Scan for the cell matching the given text and deliver its [X, Y] coordinate at center. 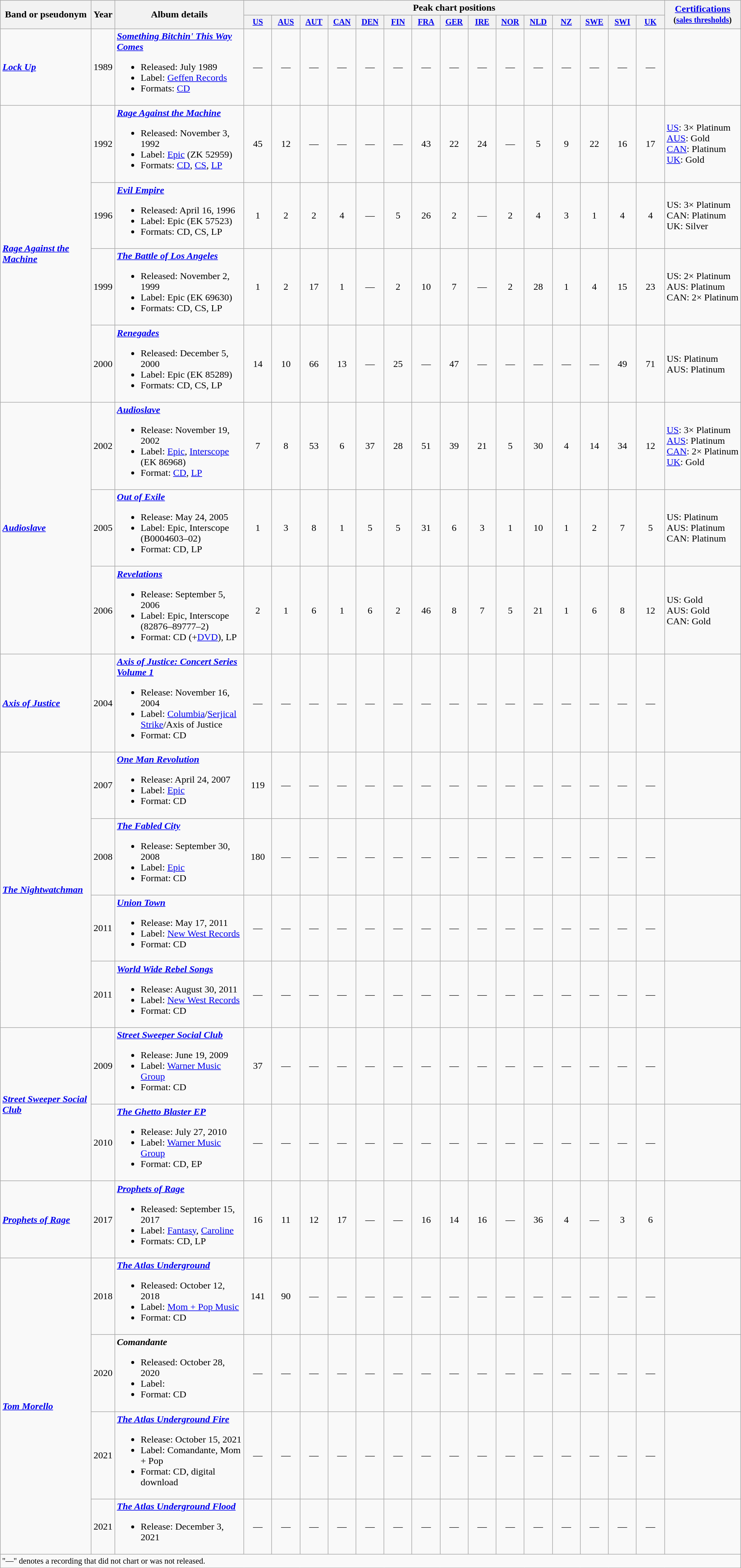
The Battle of Los AngelesReleased: November 2, 1999Label: Epic (EK 69630)Formats: CD, CS, LP [179, 287]
Rage Against the MachineReleased: November 3, 1992Label: Epic (ZK 52959)Formats: CD, CS, LP [179, 144]
46 [426, 610]
30 [538, 446]
2000 [103, 364]
US: 2× PlatinumAUS: PlatinumCAN: 2× Platinum [703, 287]
47 [454, 364]
RevelationsRelease: September 5, 2006Label: Epic, Interscope (82876–89777–2)Format: CD (+DVD), LP [179, 610]
39 [454, 446]
15 [622, 287]
2002 [103, 446]
Tom Morello [46, 1406]
2005 [103, 528]
Axis of Justice [46, 703]
90 [286, 1296]
World Wide Rebel SongsRelease: August 30, 2011Label: New West RecordsFormat: CD [179, 994]
"—" denotes a recording that did not chart or was not released. [370, 1561]
Out of ExileRelease: May 24, 2005Label: Epic, Interscope (B0004603–02)Format: CD, LP [179, 528]
Audioslave [46, 528]
36 [538, 1219]
The Fabled CityRelease: September 30, 2008Label: EpicFormat: CD [179, 857]
FIN [398, 22]
Year [103, 15]
Axis of Justice: Concert Series Volume 1Release: November 16, 2004Label: Columbia/Serjical Strike/Axis of JusticeFormat: CD [179, 703]
25 [398, 364]
13 [342, 364]
180 [258, 857]
The Atlas UndergroundReleased: October 12, 2018Label: Mom + Pop MusicFormat: CD [179, 1296]
Union TownRelease: May 17, 2011Label: New West RecordsFormat: CD [179, 928]
SWE [595, 22]
31 [426, 528]
AUS [286, 22]
Lock Up [46, 67]
1999 [103, 287]
US: 3× PlatinumAUS: GoldCAN: PlatinumUK: Gold [703, 144]
Rage Against the Machine [46, 254]
IRE [482, 22]
53 [314, 446]
US: 3× PlatinumCAN: PlatinumUK: Silver [703, 215]
SWI [622, 22]
2020 [103, 1373]
51 [426, 446]
The Ghetto Blaster EPRelease: July 27, 2010Label: Warner Music GroupFormat: CD, EP [179, 1142]
1992 [103, 144]
26 [426, 215]
2008 [103, 857]
43 [426, 144]
Prophets of RageReleased: September 15, 2017Label: Fantasy, CarolineFormats: CD, LP [179, 1219]
1996 [103, 215]
45 [258, 144]
23 [651, 287]
Something Bitchin' This Way ComesReleased: July 1989Label: Geffen RecordsFormats: CD [179, 67]
2004 [103, 703]
2010 [103, 1142]
DEN [370, 22]
119 [258, 785]
US: PlatinumAUS: Platinum [703, 364]
141 [258, 1296]
CAN [342, 22]
The Atlas Underground FireRelease: October 15, 2021Label: Comandante, Mom + PopFormat: CD, digital download [179, 1455]
Peak chart positions [454, 8]
Album details [179, 15]
The Nightwatchman [46, 890]
NLD [538, 22]
2007 [103, 785]
US: 3× PlatinumAUS: PlatinumCAN: 2× PlatinumUK: Gold [703, 446]
The Atlas Underground FloodRelease: December 3, 2021 [179, 1527]
RenegadesReleased: December 5, 2000Label: Epic (EK 85289)Formats: CD, CS, LP [179, 364]
2009 [103, 1066]
11 [286, 1219]
One Man RevolutionRelease: April 24, 2007Label: EpicFormat: CD [179, 785]
Evil EmpireReleased: April 16, 1996Label: Epic (EK 57523)Formats: CD, CS, LP [179, 215]
9 [566, 144]
Street Sweeper Social Club [46, 1104]
US: PlatinumAUS: PlatinumCAN: Platinum [703, 528]
34 [622, 446]
FRA [426, 22]
US: GoldAUS: GoldCAN: Gold [703, 610]
24 [482, 144]
AUT [314, 22]
2006 [103, 610]
US [258, 22]
Street Sweeper Social ClubRelease: June 19, 2009Label: Warner Music GroupFormat: CD [179, 1066]
UK [651, 22]
49 [622, 364]
AudioslaveRelease: November 19, 2002Label: Epic, Interscope (EK 86968)Format: CD, LP [179, 446]
ComandanteReleased: October 28, 2020Label:Format: CD [179, 1373]
2018 [103, 1296]
NZ [566, 22]
Prophets of Rage [46, 1219]
NOR [511, 22]
Band or pseudonym [46, 15]
66 [314, 364]
GER [454, 22]
71 [651, 364]
Certifications(sales thresholds) [703, 15]
2017 [103, 1219]
1989 [103, 67]
